Provide the [x, y] coordinate of the cell's center where the given text is located.  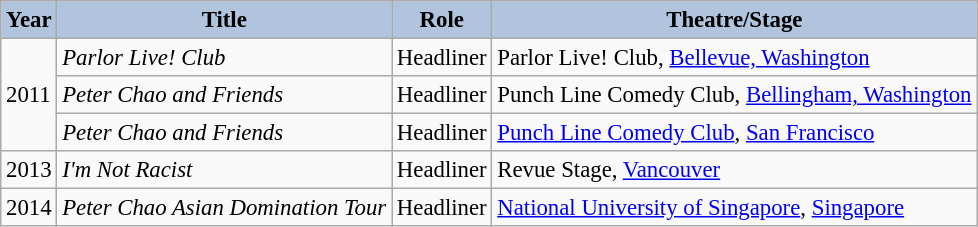
Peter Chao Asian Domination Tour [224, 208]
Role [442, 20]
Theatre/Stage [734, 20]
Title [224, 20]
Year [29, 20]
Punch Line Comedy Club, San Francisco [734, 133]
National University of Singapore, Singapore [734, 208]
I'm Not Racist [224, 170]
Parlor Live! Club [224, 58]
2013 [29, 170]
2011 [29, 96]
Revue Stage, Vancouver [734, 170]
Punch Line Comedy Club, Bellingham, Washington [734, 95]
2014 [29, 208]
Parlor Live! Club, Bellevue, Washington [734, 58]
